Detect which cell encompasses the target text, then output its [x, y] center coordinate. 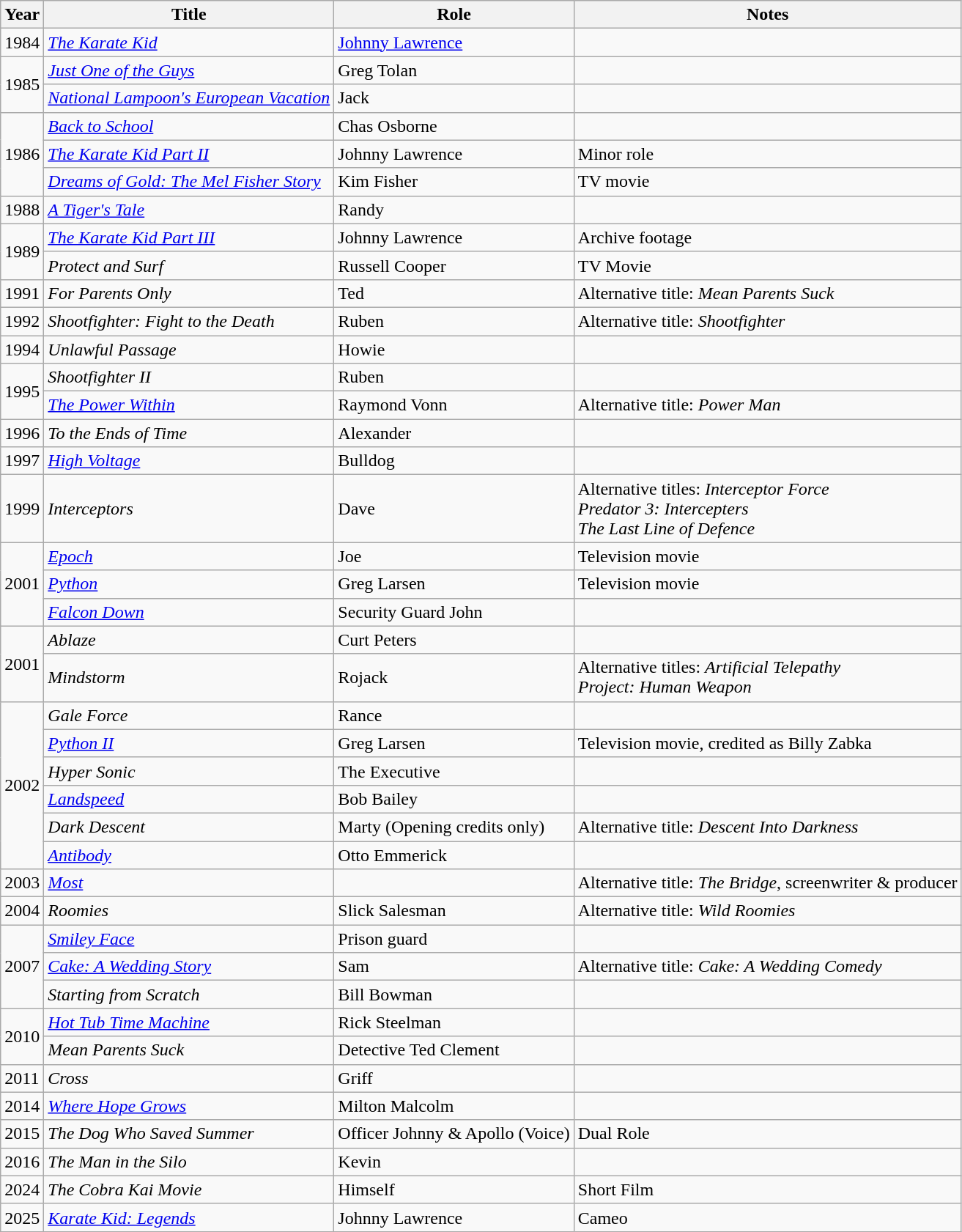
Griff [454, 1078]
Python II [189, 743]
Rick Steelman [454, 1022]
Dave [454, 509]
The Karate Kid Part II [189, 154]
1992 [22, 321]
2004 [22, 911]
The Dog Who Saved Summer [189, 1134]
2016 [22, 1162]
Smiley Face [189, 939]
Alternative title: Descent Into Darkness [768, 827]
Alternative title: Cake: A Wedding Comedy [768, 967]
Randy [454, 210]
Role [454, 15]
Dark Descent [189, 827]
Otto Emmerick [454, 855]
Year [22, 15]
Milton Malcolm [454, 1106]
Curt Peters [454, 640]
High Voltage [189, 461]
Alternative title: The Bridge, screenwriter & producer [768, 883]
Just One of the Guys [189, 70]
Cameo [768, 1217]
1984 [22, 43]
Landspeed [189, 799]
Chas Osborne [454, 126]
Minor role [768, 154]
Hyper Sonic [189, 771]
2002 [22, 785]
Raymond Vonn [454, 405]
Where Hope Grows [189, 1106]
Alternative title: Wild Roomies [768, 911]
Interceptors [189, 509]
Protect and Surf [189, 265]
1988 [22, 210]
Falcon Down [189, 612]
Alternative title: Power Man [768, 405]
Most [189, 883]
Alternative titles: Artificial TelepathyProject: Human Weapon [768, 677]
Karate Kid: Legends [189, 1217]
Bob Bailey [454, 799]
Python [189, 584]
Short Film [768, 1189]
1991 [22, 293]
Hot Tub Time Machine [189, 1022]
Ablaze [189, 640]
For Parents Only [189, 293]
Security Guard John [454, 612]
Unlawful Passage [189, 350]
Howie [454, 350]
2025 [22, 1217]
2014 [22, 1106]
Notes [768, 15]
The Executive [454, 771]
Detective Ted Clement [454, 1050]
Mean Parents Suck [189, 1050]
Jack [454, 98]
2010 [22, 1036]
2007 [22, 967]
1986 [22, 154]
Epoch [189, 556]
Television movie, credited as Billy Zabka [768, 743]
To the Ends of Time [189, 433]
2024 [22, 1189]
Shootfighter: Fight to the Death [189, 321]
TV movie [768, 182]
A Tiger's Tale [189, 210]
Back to School [189, 126]
TV Movie [768, 265]
Archive footage [768, 237]
Antibody [189, 855]
Dual Role [768, 1134]
Officer Johnny & Apollo (Voice) [454, 1134]
Dreams of Gold: The Mel Fisher Story [189, 182]
1997 [22, 461]
Starting from Scratch [189, 995]
Sam [454, 967]
Himself [454, 1189]
The Cobra Kai Movie [189, 1189]
2011 [22, 1078]
Title [189, 15]
Kevin [454, 1162]
1999 [22, 509]
The Power Within [189, 405]
1996 [22, 433]
The Man in the Silo [189, 1162]
Cake: A Wedding Story [189, 967]
2003 [22, 883]
The Karate Kid [189, 43]
1985 [22, 84]
2015 [22, 1134]
Kim Fisher [454, 182]
1989 [22, 251]
Slick Salesman [454, 911]
Gale Force [189, 715]
Shootfighter II [189, 377]
Alternative title: Shootfighter [768, 321]
Joe [454, 556]
Bulldog [454, 461]
Cross [189, 1078]
Russell Cooper [454, 265]
Rojack [454, 677]
1994 [22, 350]
Ted [454, 293]
Greg Tolan [454, 70]
The Karate Kid Part III [189, 237]
Alternative title: Mean Parents Suck [768, 293]
Rance [454, 715]
Bill Bowman [454, 995]
Roomies [189, 911]
Alexander [454, 433]
Marty (Opening credits only) [454, 827]
1995 [22, 391]
Mindstorm [189, 677]
Alternative titles: Interceptor ForcePredator 3: InterceptersThe Last Line of Defence [768, 509]
Prison guard [454, 939]
National Lampoon's European Vacation [189, 98]
